Extract the (x, y) coordinate from the center of the cell holding the provided text.  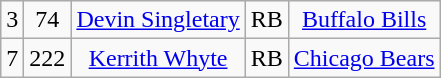
Buffalo Bills (364, 20)
Devin Singletary (158, 20)
Chicago Bears (364, 58)
3 (12, 20)
Kerrith Whyte (158, 58)
74 (48, 20)
222 (48, 58)
7 (12, 58)
